Capture the cell that displays the provided text and extract its [X, Y] central coordinate. 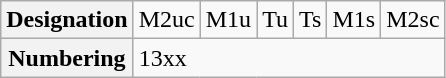
Tu [276, 20]
M1u [228, 20]
Numbering [67, 58]
Ts [310, 20]
M2sc [413, 20]
M2uc [166, 20]
M1s [354, 20]
Designation [67, 20]
13xx [289, 58]
